Return the (X, Y) coordinate for the center point of the cell that contains the specified text.  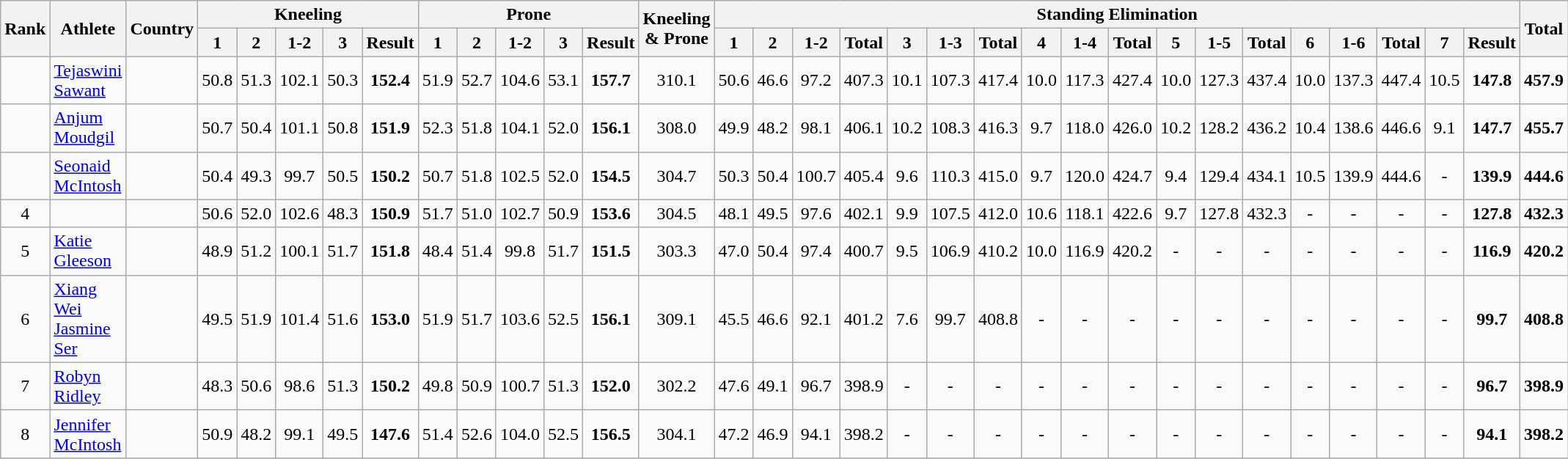
97.2 (816, 81)
51.0 (477, 213)
401.2 (864, 318)
10.6 (1041, 213)
118.1 (1085, 213)
51.6 (343, 318)
52.3 (437, 128)
151.9 (390, 128)
151.8 (390, 251)
Tejaswini Sawant (88, 81)
127.3 (1219, 81)
51.2 (257, 251)
Standing Elimination (1117, 15)
128.2 (1219, 128)
302.2 (676, 386)
98.6 (299, 386)
Rank (25, 29)
434.1 (1267, 176)
138.6 (1354, 128)
402.1 (864, 213)
Seonaid McIntosh (88, 176)
8 (25, 434)
426.0 (1132, 128)
410.2 (997, 251)
49.3 (257, 176)
49.1 (773, 386)
107.3 (950, 81)
104.6 (519, 81)
10.4 (1310, 128)
9.6 (906, 176)
1-5 (1219, 43)
49.9 (733, 128)
Athlete (88, 29)
151.5 (611, 251)
52.7 (477, 81)
53.1 (563, 81)
309.1 (676, 318)
427.4 (1132, 81)
Robyn Ridley (88, 386)
Prone (528, 15)
102.7 (519, 213)
437.4 (1267, 81)
47.2 (733, 434)
47.0 (733, 251)
99.8 (519, 251)
436.2 (1267, 128)
147.7 (1492, 128)
106.9 (950, 251)
102.5 (519, 176)
48.1 (733, 213)
101.4 (299, 318)
Xiang Wei Jasmine Ser (88, 318)
455.7 (1543, 128)
117.3 (1085, 81)
100.1 (299, 251)
Jennifer McIntosh (88, 434)
152.0 (611, 386)
417.4 (997, 81)
157.7 (611, 81)
308.0 (676, 128)
304.5 (676, 213)
147.8 (1492, 81)
108.3 (950, 128)
46.9 (773, 434)
9.1 (1445, 128)
415.0 (997, 176)
412.0 (997, 213)
92.1 (816, 318)
424.7 (1132, 176)
406.1 (864, 128)
104.0 (519, 434)
147.6 (390, 434)
Country (162, 29)
120.0 (1085, 176)
446.6 (1401, 128)
Kneeling & Prone (676, 29)
98.1 (816, 128)
102.1 (299, 81)
107.5 (950, 213)
422.6 (1132, 213)
9.4 (1176, 176)
45.5 (733, 318)
48.4 (437, 251)
137.3 (1354, 81)
99.1 (299, 434)
Katie Gleeson (88, 251)
304.1 (676, 434)
153.0 (390, 318)
Kneeling (308, 15)
7.6 (906, 318)
447.4 (1401, 81)
103.6 (519, 318)
10.1 (906, 81)
102.6 (299, 213)
101.1 (299, 128)
303.3 (676, 251)
9.9 (906, 213)
310.1 (676, 81)
156.5 (611, 434)
152.4 (390, 81)
104.1 (519, 128)
150.9 (390, 213)
48.9 (217, 251)
405.4 (864, 176)
457.9 (1543, 81)
129.4 (1219, 176)
Anjum Moudgil (88, 128)
1-6 (1354, 43)
1-4 (1085, 43)
400.7 (864, 251)
153.6 (611, 213)
110.3 (950, 176)
9.5 (906, 251)
52.6 (477, 434)
50.5 (343, 176)
154.5 (611, 176)
407.3 (864, 81)
47.6 (733, 386)
49.8 (437, 386)
1-3 (950, 43)
416.3 (997, 128)
118.0 (1085, 128)
97.4 (816, 251)
304.7 (676, 176)
97.6 (816, 213)
